Return the (x, y) coordinate for the center point of the cell that contains the specified text.  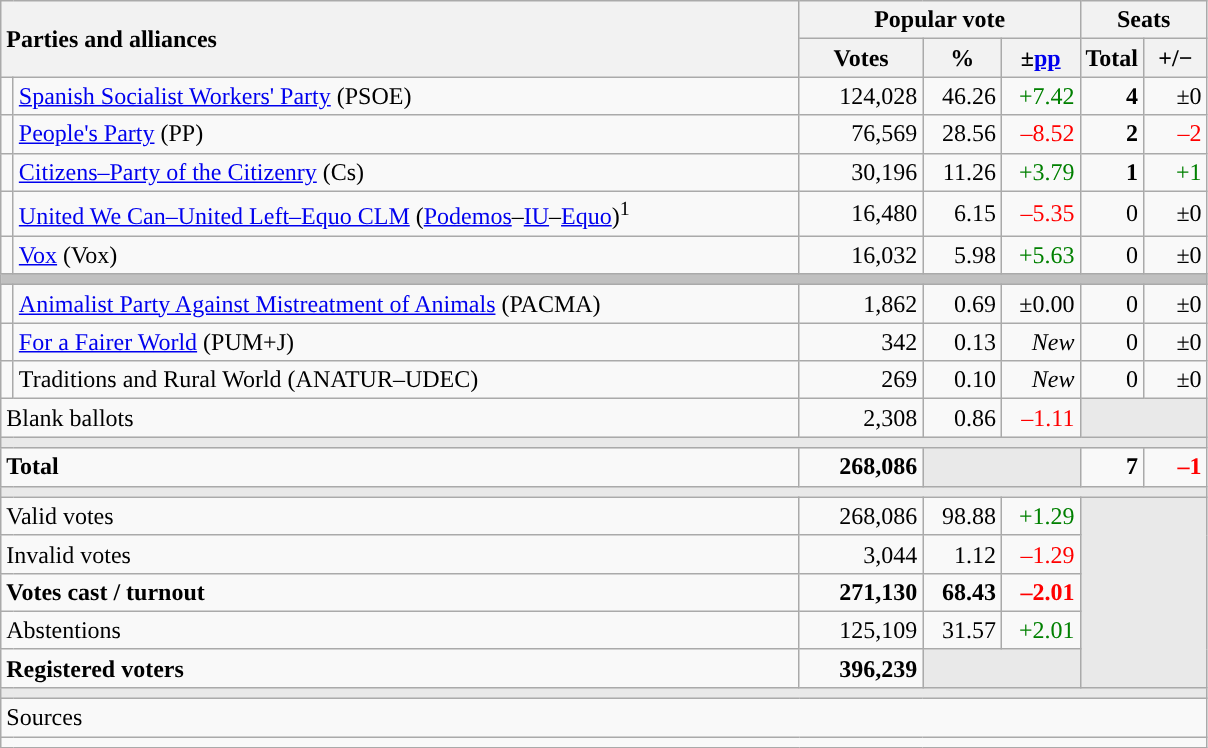
Invalid votes (400, 554)
4 (1112, 96)
0.69 (962, 304)
Sources (604, 718)
3,044 (861, 554)
1.12 (962, 554)
–1.29 (1040, 554)
124,028 (861, 96)
342 (861, 342)
–2 (1176, 134)
Votes cast / turnout (400, 592)
28.56 (962, 134)
Citizens–Party of the Citizenry (Cs) (406, 172)
2 (1112, 134)
2,308 (861, 418)
68.43 (962, 592)
0.86 (962, 418)
–1 (1176, 467)
Abstentions (400, 630)
+1.29 (1040, 516)
+3.79 (1040, 172)
Registered voters (400, 668)
±pp (1040, 58)
271,130 (861, 592)
±0.00 (1040, 304)
–2.01 (1040, 592)
11.26 (962, 172)
31.57 (962, 630)
7 (1112, 467)
Seats (1144, 20)
1,862 (861, 304)
5.98 (962, 255)
Parties and alliances (400, 39)
Popular vote (940, 20)
Animalist Party Against Mistreatment of Animals (PACMA) (406, 304)
396,239 (861, 668)
Valid votes (400, 516)
–8.52 (1040, 134)
76,569 (861, 134)
98.88 (962, 516)
+7.42 (1040, 96)
–5.35 (1040, 214)
For a Fairer World (PUM+J) (406, 342)
+2.01 (1040, 630)
0.13 (962, 342)
Vox (Vox) (406, 255)
269 (861, 380)
United We Can–United Left–Equo CLM (Podemos–IU–Equo)1 (406, 214)
16,032 (861, 255)
6.15 (962, 214)
Votes (861, 58)
Blank ballots (400, 418)
% (962, 58)
46.26 (962, 96)
People's Party (PP) (406, 134)
125,109 (861, 630)
30,196 (861, 172)
1 (1112, 172)
+1 (1176, 172)
+5.63 (1040, 255)
Traditions and Rural World (ANATUR–UDEC) (406, 380)
0.10 (962, 380)
16,480 (861, 214)
+/− (1176, 58)
–1.11 (1040, 418)
Spanish Socialist Workers' Party (PSOE) (406, 96)
